Return (X, Y) of the center of cell containing provided text 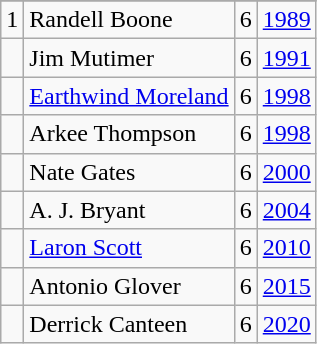
Laron Scott (129, 248)
Randell Boone (129, 20)
1989 (286, 20)
Derrick Canteen (129, 324)
Nate Gates (129, 172)
Earthwind Moreland (129, 96)
2020 (286, 324)
A. J. Bryant (129, 210)
Jim Mutimer (129, 58)
Arkee Thompson (129, 134)
2015 (286, 286)
Antonio Glover (129, 286)
2010 (286, 248)
2000 (286, 172)
1991 (286, 58)
2004 (286, 210)
1 (12, 20)
